Identify which cell holds the provided text, then report its (X, Y) central coordinate. 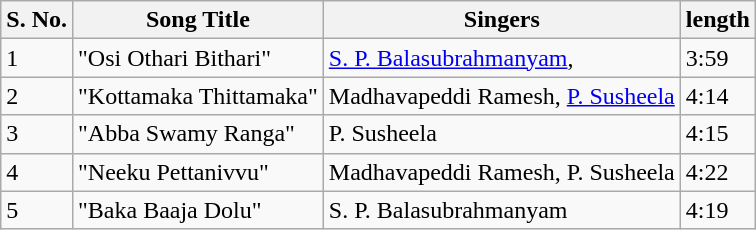
3:59 (718, 58)
4 (37, 172)
4:14 (718, 96)
S. No. (37, 20)
3 (37, 134)
"Neeku Pettanivvu" (198, 172)
4:22 (718, 172)
S. P. Balasubrahmanyam, (502, 58)
"Kottamaka Thittamaka" (198, 96)
"Osi Othari Bithari" (198, 58)
Singers (502, 20)
5 (37, 210)
length (718, 20)
"Abba Swamy Ranga" (198, 134)
1 (37, 58)
2 (37, 96)
"Baka Baaja Dolu" (198, 210)
4:15 (718, 134)
4:19 (718, 210)
P. Susheela (502, 134)
Song Title (198, 20)
S. P. Balasubrahmanyam (502, 210)
